Scan for the cell matching the given text and deliver its (x, y) coordinate at center. 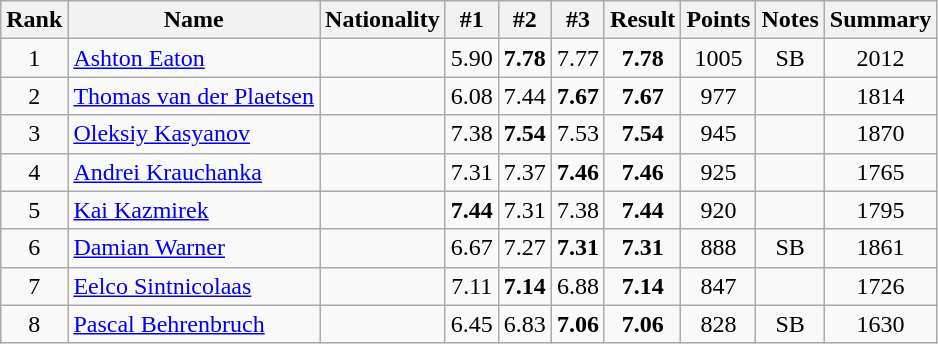
Damian Warner (194, 248)
8 (34, 324)
3 (34, 134)
920 (718, 210)
5.90 (472, 58)
1861 (880, 248)
847 (718, 286)
Name (194, 20)
#1 (472, 20)
Result (642, 20)
1795 (880, 210)
Rank (34, 20)
7.11 (472, 286)
6.67 (472, 248)
5 (34, 210)
1 (34, 58)
945 (718, 134)
1870 (880, 134)
Pascal Behrenbruch (194, 324)
Notes (790, 20)
#3 (578, 20)
888 (718, 248)
6 (34, 248)
7 (34, 286)
6.88 (578, 286)
Andrei Krauchanka (194, 172)
1005 (718, 58)
Eelco Sintnicolaas (194, 286)
2012 (880, 58)
Oleksiy Kasyanov (194, 134)
6.45 (472, 324)
977 (718, 96)
7.27 (524, 248)
7.37 (524, 172)
4 (34, 172)
#2 (524, 20)
7.77 (578, 58)
925 (718, 172)
Summary (880, 20)
1765 (880, 172)
Thomas van der Plaetsen (194, 96)
6.08 (472, 96)
Nationality (383, 20)
828 (718, 324)
Ashton Eaton (194, 58)
Kai Kazmirek (194, 210)
7.53 (578, 134)
1630 (880, 324)
Points (718, 20)
2 (34, 96)
1814 (880, 96)
6.83 (524, 324)
1726 (880, 286)
